Provide the [X, Y] coordinate of the cell's center where the given text is located.  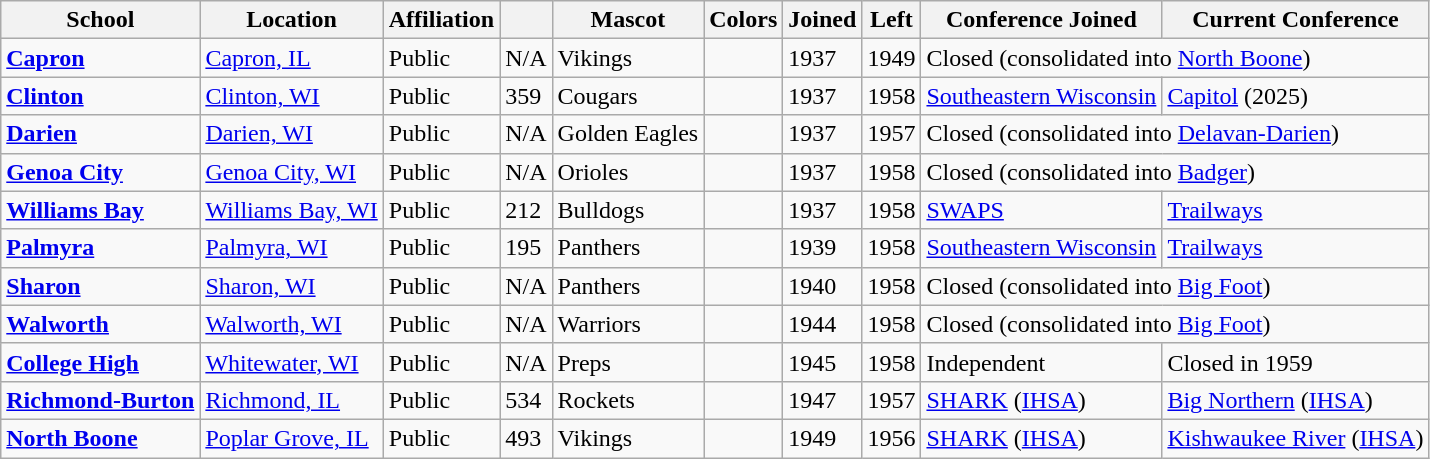
Whitewater, WI [292, 362]
Warriors [628, 324]
Colors [744, 20]
Williams Bay, WI [292, 210]
Big Northern (IHSA) [1296, 400]
Genoa City [100, 172]
Preps [628, 362]
359 [526, 96]
Orioles [628, 172]
Closed in 1959 [1296, 362]
Walworth, WI [292, 324]
Walworth [100, 324]
Closed (consolidated into Delavan-Darien) [1175, 134]
Left [892, 20]
Richmond-Burton [100, 400]
Kishwaukee River (IHSA) [1296, 438]
534 [526, 400]
Golden Eagles [628, 134]
Darien, WI [292, 134]
Location [292, 20]
Closed (consolidated into North Boone) [1175, 58]
Palmyra [100, 248]
Conference Joined [1042, 20]
Capron [100, 58]
1940 [822, 286]
Joined [822, 20]
Genoa City, WI [292, 172]
212 [526, 210]
Palmyra, WI [292, 248]
Clinton [100, 96]
493 [526, 438]
Richmond, IL [292, 400]
Capron, IL [292, 58]
Closed (consolidated into Badger) [1175, 172]
195 [526, 248]
1956 [892, 438]
North Boone [100, 438]
Poplar Grove, IL [292, 438]
Clinton, WI [292, 96]
College High [100, 362]
Bulldogs [628, 210]
Independent [1042, 362]
Cougars [628, 96]
Affiliation [441, 20]
SWAPS [1042, 210]
1945 [822, 362]
Sharon, WI [292, 286]
School [100, 20]
Mascot [628, 20]
Capitol (2025) [1296, 96]
Darien [100, 134]
Current Conference [1296, 20]
1944 [822, 324]
Rockets [628, 400]
1947 [822, 400]
1939 [822, 248]
Williams Bay [100, 210]
Sharon [100, 286]
